From the cell containing the given text, extract its center point as (X, Y) coordinate. 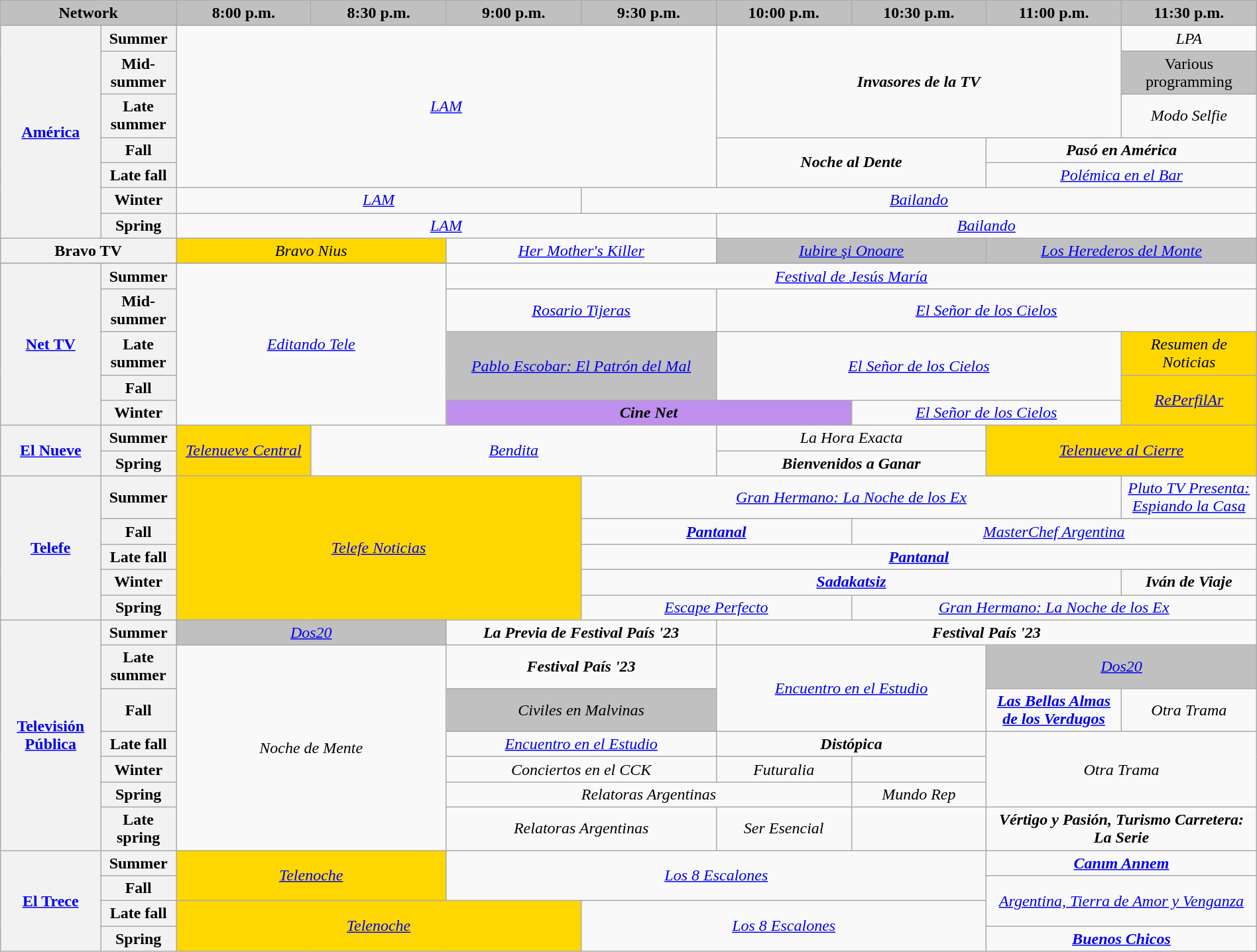
Invasores de la TV (919, 82)
Polémica en el Bar (1122, 175)
Noche al Dente (851, 162)
Noche de Mente (312, 748)
Conciertos en el CCK (581, 769)
Canım Annem (1122, 863)
Iván de Viaje (1189, 582)
Sadakatsiz (851, 582)
Vértigo y Pasión, Turismo Carretera: La Serie (1122, 829)
Editando Tele (312, 344)
Rosario Tijeras (581, 310)
Los Herederos del Monte (1122, 251)
Bravo TV (89, 251)
Buenos Chicos (1122, 939)
11:30 p.m. (1189, 13)
Telenueve Central (244, 451)
LPA (1189, 38)
Telenueve al Cierre (1122, 451)
Futuralia (784, 769)
Mundo Rep (919, 794)
Bienvenidos a Ganar (851, 463)
Network (89, 13)
Telefe (50, 548)
8:00 p.m. (244, 13)
Telefe Noticias (379, 548)
América (50, 132)
Las Bellas Almas de los Verdugos (1054, 709)
Modo Selfie (1189, 115)
Televisión Pública (50, 735)
Iubire şi Onoare (851, 251)
Her Mother's Killer (581, 251)
11:00 p.m. (1054, 13)
Pluto TV Presenta: Espiando la Casa (1189, 497)
9:30 p.m. (649, 13)
La Hora Exacta (851, 438)
Late spring (139, 829)
Various programming (1189, 73)
La Previa de Festival País '23 (581, 632)
Argentina, Tierra de Amor y Venganza (1122, 901)
Net TV (50, 344)
El Trece (50, 900)
Civiles en Malvinas (581, 709)
Bendita (513, 451)
El Nueve (50, 451)
Bravo Nius (312, 251)
Pasó en América (1122, 150)
Cine Net (648, 413)
Ser Esencial (784, 829)
Festival de Jesús María (851, 276)
Distópica (851, 744)
Resumen de Noticias (1189, 353)
Pablo Escobar: El Patrón del Mal (581, 366)
10:30 p.m. (919, 13)
9:00 p.m. (514, 13)
MasterChef Argentina (1054, 532)
Escape Perfecto (716, 607)
RePerfilAr (1189, 400)
10:00 p.m. (784, 13)
8:30 p.m. (379, 13)
